Output the (X, Y) coordinate of the center of the cell containing the given text.  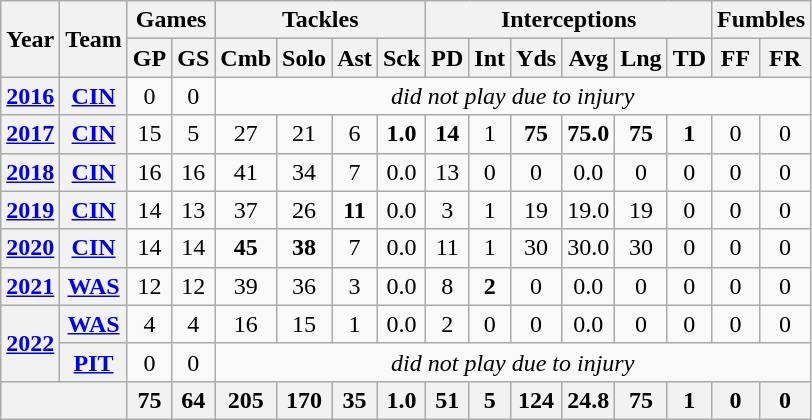
75.0 (588, 134)
Tackles (320, 20)
Avg (588, 58)
26 (304, 210)
64 (194, 400)
30.0 (588, 248)
34 (304, 172)
PD (448, 58)
2017 (30, 134)
124 (536, 400)
Interceptions (569, 20)
GS (194, 58)
FR (784, 58)
2020 (30, 248)
21 (304, 134)
2016 (30, 96)
Int (490, 58)
24.8 (588, 400)
2021 (30, 286)
Year (30, 39)
PIT (94, 362)
Team (94, 39)
2019 (30, 210)
Cmb (246, 58)
41 (246, 172)
2022 (30, 343)
Lng (641, 58)
205 (246, 400)
Sck (401, 58)
Solo (304, 58)
51 (448, 400)
Games (170, 20)
170 (304, 400)
36 (304, 286)
Ast (355, 58)
19.0 (588, 210)
FF (736, 58)
2018 (30, 172)
Yds (536, 58)
35 (355, 400)
27 (246, 134)
37 (246, 210)
TD (689, 58)
45 (246, 248)
8 (448, 286)
38 (304, 248)
6 (355, 134)
Fumbles (762, 20)
39 (246, 286)
GP (149, 58)
